Locate the cell with the specified text and output its (X, Y) center coordinate. 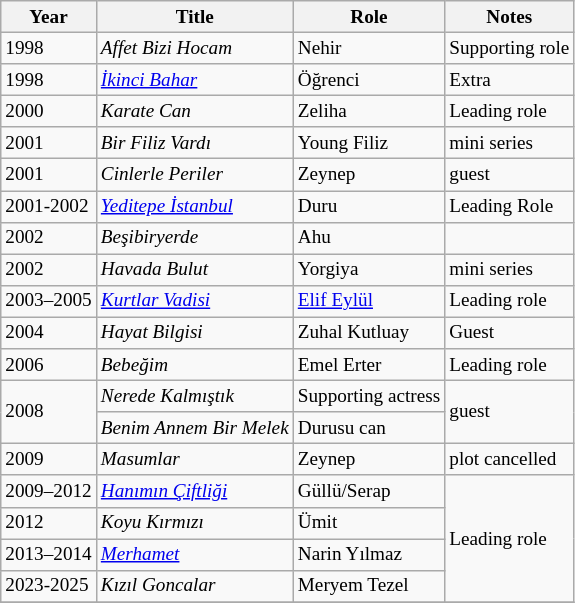
2013–2014 (49, 554)
2012 (49, 523)
Narin Yılmaz (369, 554)
Yeditepe İstanbul (194, 206)
Ahu (369, 238)
Güllü/Serap (369, 491)
Benim Annem Bir Melek (194, 428)
Year (49, 17)
Meryem Tezel (369, 586)
Merhamet (194, 554)
Havada Bulut (194, 270)
Nehir (369, 48)
Bebeğim (194, 365)
Hanımın Çiftliği (194, 491)
2008 (49, 412)
Emel Erter (369, 365)
Notes (510, 17)
İkinci Bahar (194, 80)
Duru (369, 206)
Kızıl Goncalar (194, 586)
Guest (510, 333)
2003–2005 (49, 301)
Beşibiryerde (194, 238)
Title (194, 17)
Extra (510, 80)
Zeliha (369, 111)
2004 (49, 333)
Affet Bizi Hocam (194, 48)
Young Filiz (369, 143)
2009–2012 (49, 491)
Leading Role (510, 206)
Role (369, 17)
2006 (49, 365)
Karate Can (194, 111)
Yorgiya (369, 270)
2000 (49, 111)
2009 (49, 460)
2001-2002 (49, 206)
Supporting role (510, 48)
Nerede Kalmıştık (194, 396)
plot cancelled (510, 460)
Masumlar (194, 460)
Supporting actress (369, 396)
Zuhal Kutluay (369, 333)
Durusu can (369, 428)
Bir Filiz Vardı (194, 143)
Elif Eylül (369, 301)
Hayat Bilgisi (194, 333)
Cinlerle Periler (194, 175)
Öğrenci (369, 80)
Ümit (369, 523)
Kurtlar Vadisi (194, 301)
2023-2025 (49, 586)
Koyu Kırmızı (194, 523)
